Capture the cell that displays the provided text and extract its [X, Y] central coordinate. 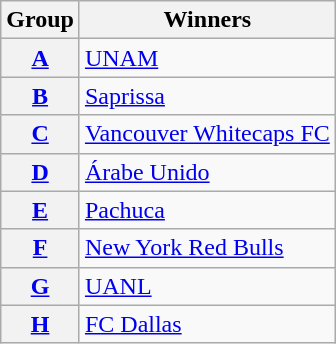
D [40, 172]
UNAM [207, 58]
Vancouver Whitecaps FC [207, 134]
New York Red Bulls [207, 248]
Pachuca [207, 210]
FC Dallas [207, 324]
C [40, 134]
Saprissa [207, 96]
UANL [207, 286]
Árabe Unido [207, 172]
Group [40, 20]
F [40, 248]
G [40, 286]
E [40, 210]
A [40, 58]
B [40, 96]
Winners [207, 20]
H [40, 324]
